Return [x, y] of the center of cell containing provided text 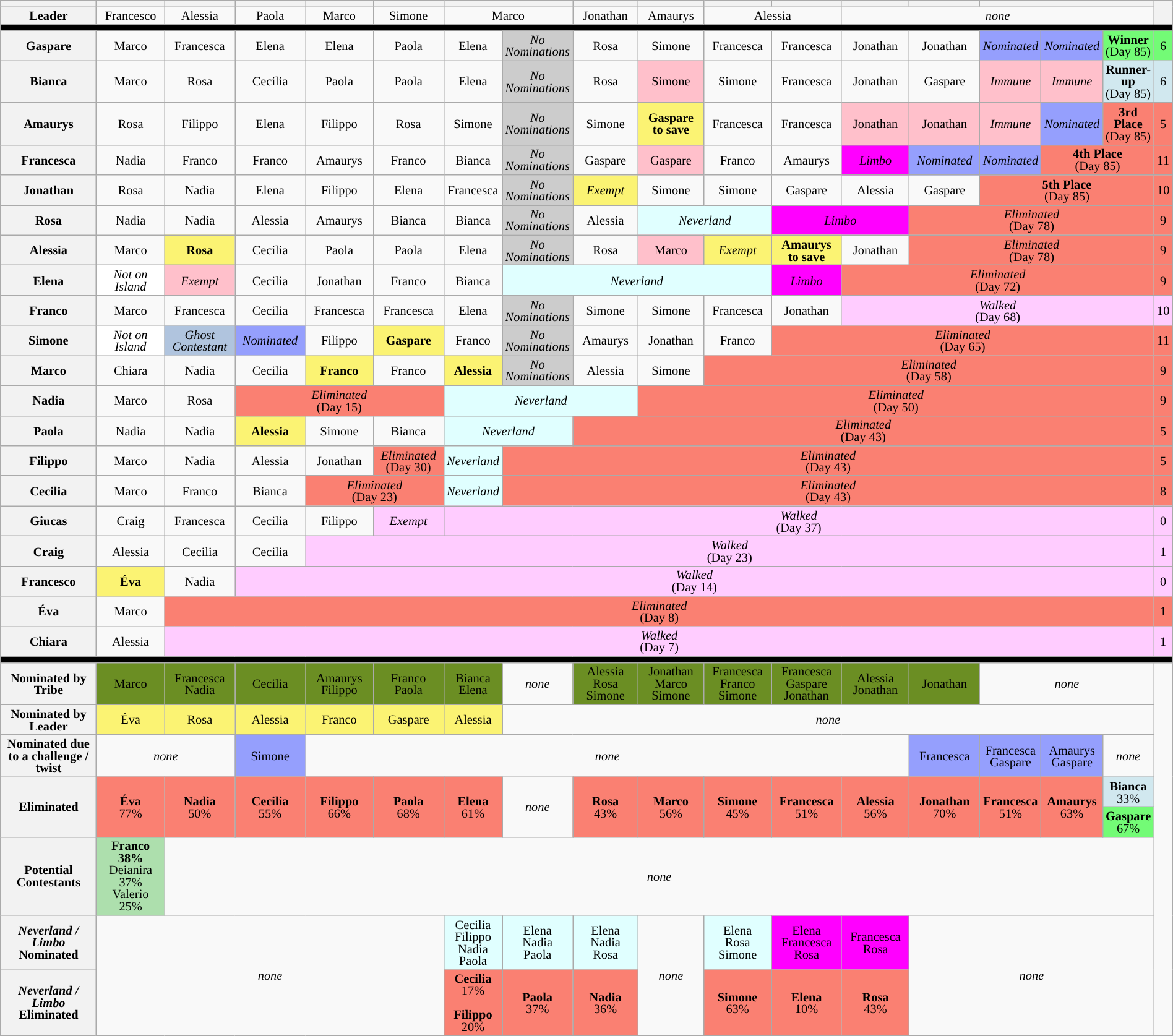
Giucas [48, 521]
Walked(Day 23) [730, 550]
Eliminated(Day 30) [408, 460]
Runner-up(Day 85) [1128, 81]
Nominated due to a challenge / twist [48, 755]
Alessia56% [875, 807]
Simone45% [737, 807]
JonathanMarcoSimone [671, 683]
Walked(Day 7) [660, 641]
AlessiaJonathan [875, 683]
ElenaNadiaPaola [538, 943]
Leader [48, 15]
Jonathan70% [945, 807]
Eliminated(Day 58) [929, 370]
Eliminated(Day 23) [375, 491]
Eliminated(Day 8) [660, 611]
AmaurysFilippo [340, 683]
FrancescaNadia [199, 683]
Cecilia17%Filippo20% [473, 1002]
Winner(Day 85) [1128, 46]
ElenaRosaSimone [737, 943]
AlessiaRosaSimone [606, 683]
FrancescaFrancoSimone [737, 683]
Nominated by Leader [48, 720]
Franco38%Deianira37%Valerio25% [131, 876]
Cecilia55% [270, 807]
Walked(Day 37) [799, 521]
Eliminated [48, 807]
8 [1163, 491]
Eliminated(Day 50) [896, 401]
AmaurysGaspare [1072, 755]
BiancaElena [473, 683]
ElenaFrancescaRosa [807, 943]
Elena10% [807, 1002]
3rd Place(Day 85) [1128, 124]
Eliminated(Day 15) [340, 401]
Potential Contestants [48, 876]
Nadia50% [199, 807]
FrancescaGaspareJonathan [807, 683]
Neverland / LimboNominated [48, 943]
Marco56% [671, 807]
FrancescaGaspare [1011, 755]
Filippo66% [340, 807]
Paola68% [408, 807]
Eliminated(Day 72) [997, 280]
Bianca33% [1128, 792]
Walked(Day 68) [997, 310]
Amaurysto save [807, 250]
Paola37% [538, 1002]
FrancescaRosa [875, 943]
Éva77% [131, 807]
Walked(Day 14) [694, 581]
5th Place(Day 85) [1067, 189]
4th Place(Day 85) [1098, 160]
ElenaNadiaRosa [606, 943]
Eliminated(Day 65) [963, 340]
Nadia36% [606, 1002]
Gaspareto save [671, 124]
FrancoPaola [408, 683]
Neverland / LimboEliminated [48, 1002]
Simone63% [737, 1002]
Gaspare67% [1128, 821]
Amaurys63% [1072, 807]
Elena61% [473, 807]
GhostContestant [199, 340]
Nominated by Tribe [48, 683]
CeciliaFilippoNadiaPaola [473, 943]
